Pinpoint the cell where the given text exists, returning its [X, Y] midpoint coordinate. 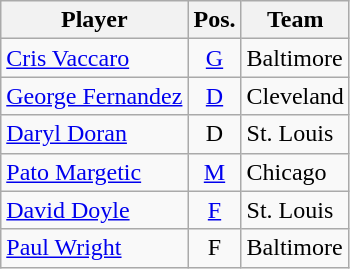
David Doyle [94, 210]
Cleveland [295, 96]
Pos. [214, 20]
Cris Vaccaro [94, 58]
Paul Wright [94, 248]
Pato Margetic [94, 172]
G [214, 58]
Daryl Doran [94, 134]
M [214, 172]
Player [94, 20]
George Fernandez [94, 96]
Team [295, 20]
Chicago [295, 172]
